Provide the (x, y) coordinate of the cell's center where the given text is located.  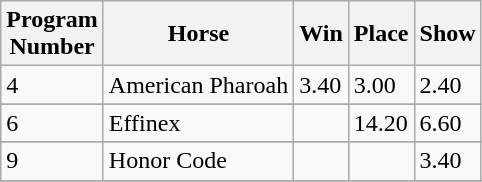
Honor Code (198, 161)
Horse (198, 34)
ProgramNumber (52, 34)
4 (52, 85)
6 (52, 123)
Show (448, 34)
6.60 (448, 123)
Place (381, 34)
American Pharoah (198, 85)
Effinex (198, 123)
2.40 (448, 85)
3.00 (381, 85)
14.20 (381, 123)
9 (52, 161)
Win (322, 34)
